Locate the cell with the specified text and output its [X, Y] center coordinate. 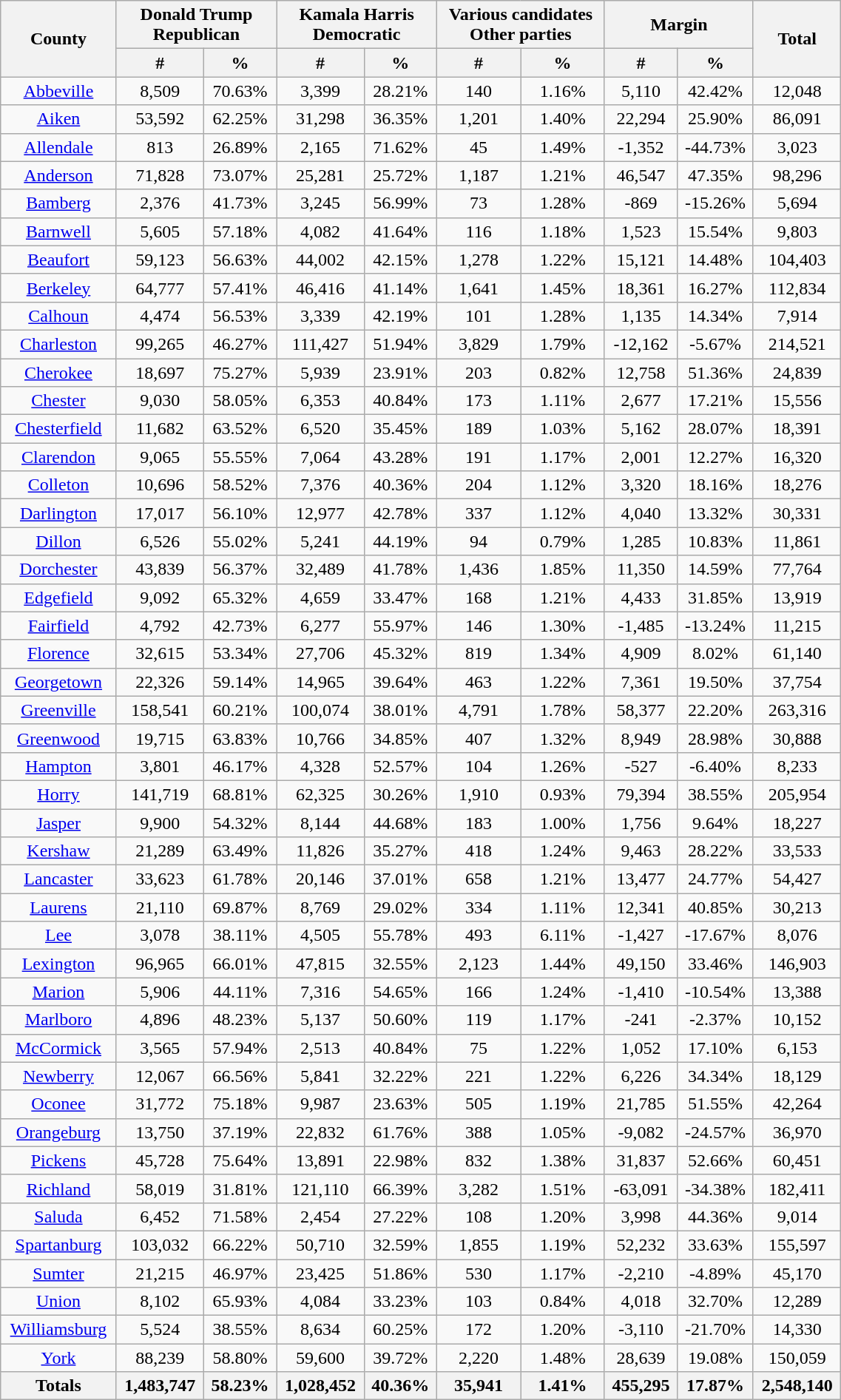
60,451 [797, 1160]
158,541 [160, 710]
14,965 [320, 682]
2,220 [479, 1358]
9,014 [797, 1217]
McCormick [58, 1048]
1.49% [563, 147]
62.25% [240, 119]
Richland [58, 1188]
Clarendon [58, 457]
166 [479, 992]
2,513 [320, 1048]
0.84% [563, 1302]
96,965 [160, 964]
32.59% [400, 1245]
463 [479, 682]
59.14% [240, 682]
24.77% [716, 879]
108 [479, 1217]
1.03% [563, 429]
31,837 [641, 1160]
493 [479, 936]
32.70% [716, 1302]
-869 [641, 203]
4,791 [479, 710]
Anderson [58, 175]
1.51% [563, 1188]
Marion [58, 992]
13,750 [160, 1132]
Oconee [58, 1104]
6,452 [160, 1217]
13.32% [716, 513]
5,137 [320, 1020]
11,861 [797, 541]
101 [479, 316]
35,941 [479, 1386]
6,226 [641, 1076]
10,766 [320, 738]
75.18% [240, 1104]
-9,082 [641, 1132]
14.48% [716, 260]
1.44% [563, 964]
47.35% [716, 175]
1,436 [479, 569]
388 [479, 1132]
66.39% [400, 1188]
56.10% [240, 513]
46.27% [240, 344]
182,411 [797, 1188]
Kamala HarrisDemocratic [357, 25]
2,123 [479, 964]
58.52% [240, 485]
4,084 [320, 1302]
45.32% [400, 654]
28.21% [400, 91]
42.42% [716, 91]
-13.24% [716, 626]
5,241 [320, 541]
2,454 [320, 1217]
18,276 [797, 485]
37.01% [400, 879]
58.23% [240, 1386]
46.97% [240, 1273]
5,694 [797, 203]
6.11% [563, 936]
-21.70% [716, 1330]
12,758 [641, 372]
12.27% [716, 457]
104 [479, 766]
19.08% [716, 1358]
1,201 [479, 119]
168 [479, 598]
-10.54% [716, 992]
44.19% [400, 541]
64,777 [160, 288]
18,697 [160, 372]
10,696 [160, 485]
103,032 [160, 1245]
55.02% [240, 541]
33,533 [797, 851]
9,030 [160, 401]
45,728 [160, 1160]
32.55% [400, 964]
18,129 [797, 1076]
Totals [58, 1386]
9,065 [160, 457]
Dorchester [58, 569]
189 [479, 429]
Colleton [58, 485]
35.27% [400, 851]
18,391 [797, 429]
12,289 [797, 1302]
173 [479, 401]
17.21% [716, 401]
-3,110 [641, 1330]
27,706 [320, 654]
13,919 [797, 598]
86,091 [797, 119]
49,150 [641, 964]
2,376 [160, 203]
31.81% [240, 1188]
183 [479, 823]
1.32% [563, 738]
4,659 [320, 598]
31,298 [320, 119]
Saluda [58, 1217]
61.76% [400, 1132]
28.22% [716, 851]
61.78% [240, 879]
57.94% [240, 1048]
221 [479, 1076]
3,282 [479, 1188]
191 [479, 457]
0.79% [563, 541]
57.18% [240, 231]
1,641 [479, 288]
25.90% [716, 119]
-6.40% [716, 766]
1.78% [563, 710]
146,903 [797, 964]
35.45% [400, 429]
12,341 [641, 907]
8,076 [797, 936]
9,803 [797, 231]
3,245 [320, 203]
58,377 [641, 710]
88,239 [160, 1358]
172 [479, 1330]
40.85% [716, 907]
3,320 [641, 485]
1.18% [563, 231]
30,213 [797, 907]
10,152 [797, 1020]
Georgetown [58, 682]
8,949 [641, 738]
Chester [58, 401]
44,002 [320, 260]
5,605 [160, 231]
819 [479, 654]
Florence [58, 654]
66.22% [240, 1245]
46,416 [320, 288]
59,123 [160, 260]
30.26% [400, 794]
150,059 [797, 1358]
39.64% [400, 682]
16.27% [716, 288]
24,839 [797, 372]
9,900 [160, 823]
51.94% [400, 344]
Donald TrumpRepublican [197, 25]
-241 [641, 1020]
19,715 [160, 738]
69.87% [240, 907]
22,832 [320, 1132]
2,001 [641, 457]
63.49% [240, 851]
Dillon [58, 541]
14.34% [716, 316]
Chesterfield [58, 429]
25,281 [320, 175]
4,433 [641, 598]
8,509 [160, 91]
66.56% [240, 1076]
116 [479, 231]
1,855 [479, 1245]
-2,210 [641, 1273]
20,146 [320, 879]
9.64% [716, 823]
62,325 [320, 794]
-15.26% [716, 203]
4,018 [641, 1302]
21,785 [641, 1104]
23,425 [320, 1273]
100,074 [320, 710]
50.60% [400, 1020]
15.54% [716, 231]
Hampton [58, 766]
47,815 [320, 964]
4,328 [320, 766]
205,954 [797, 794]
Cherokee [58, 372]
Sumter [58, 1273]
38.01% [400, 710]
-12,162 [641, 344]
Various candidatesOther parties [521, 25]
Spartanburg [58, 1245]
505 [479, 1104]
13,388 [797, 992]
4,082 [320, 231]
1.30% [563, 626]
18,361 [641, 288]
3,565 [160, 1048]
Orangeburg [58, 1132]
33,623 [160, 879]
6,526 [160, 541]
5,162 [641, 429]
7,914 [797, 316]
Pickens [58, 1160]
53.34% [240, 654]
51.86% [400, 1273]
39.72% [400, 1358]
28,639 [641, 1358]
813 [160, 147]
1,285 [641, 541]
Darlington [58, 513]
23.91% [400, 372]
214,521 [797, 344]
13,891 [320, 1160]
7,316 [320, 992]
Aiken [58, 119]
1.48% [563, 1358]
59,600 [320, 1358]
7,376 [320, 485]
-1,410 [641, 992]
33.63% [716, 1245]
-2.37% [716, 1020]
17,017 [160, 513]
13,477 [641, 879]
73 [479, 203]
28.98% [716, 738]
-44.73% [716, 147]
11,215 [797, 626]
99,265 [160, 344]
18.16% [716, 485]
48.23% [240, 1020]
52,232 [641, 1245]
36,970 [797, 1132]
65.32% [240, 598]
25.72% [400, 175]
263,316 [797, 710]
4,040 [641, 513]
3,339 [320, 316]
140 [479, 91]
22,294 [641, 119]
12,048 [797, 91]
75 [479, 1048]
658 [479, 879]
73.07% [240, 175]
530 [479, 1273]
Total [797, 38]
42.78% [400, 513]
43,839 [160, 569]
58,019 [160, 1188]
26.89% [240, 147]
5,906 [160, 992]
36.35% [400, 119]
1.41% [563, 1386]
55.78% [400, 936]
12,067 [160, 1076]
8,102 [160, 1302]
18,227 [797, 823]
1,910 [479, 794]
31.85% [716, 598]
33.46% [716, 964]
58.80% [240, 1358]
98,296 [797, 175]
51.36% [716, 372]
7,361 [641, 682]
57.41% [240, 288]
2,677 [641, 401]
77,764 [797, 569]
4,792 [160, 626]
Greenville [58, 710]
15,556 [797, 401]
Greenwood [58, 738]
11,350 [641, 569]
41.14% [400, 288]
55.55% [240, 457]
121,110 [320, 1188]
Marlboro [58, 1020]
71.62% [400, 147]
Newberry [58, 1076]
Fairfield [58, 626]
34.85% [400, 738]
75.64% [240, 1160]
3,998 [641, 1217]
21,110 [160, 907]
1,052 [641, 1048]
63.52% [240, 429]
71,828 [160, 175]
103 [479, 1302]
204 [479, 485]
1.85% [563, 569]
21,215 [160, 1273]
17.10% [716, 1048]
5,110 [641, 91]
Lexington [58, 964]
17.87% [716, 1386]
1.79% [563, 344]
11,682 [160, 429]
Abbeville [58, 91]
Berkeley [58, 288]
1,278 [479, 260]
53,592 [160, 119]
43.28% [400, 457]
4,896 [160, 1020]
52.57% [400, 766]
41.73% [240, 203]
27.22% [400, 1217]
-527 [641, 766]
112,834 [797, 288]
44.36% [716, 1217]
Allendale [58, 147]
9,987 [320, 1104]
58.05% [240, 401]
51.55% [716, 1104]
60.25% [400, 1330]
75.27% [240, 372]
7,064 [320, 457]
County [58, 38]
33.23% [400, 1302]
14,330 [797, 1330]
56.99% [400, 203]
3,801 [160, 766]
71.58% [240, 1217]
22.20% [716, 710]
-24.57% [716, 1132]
50,710 [320, 1245]
8,769 [320, 907]
Kershaw [58, 851]
1.40% [563, 119]
-5.67% [716, 344]
111,427 [320, 344]
34.34% [716, 1076]
1.45% [563, 288]
61,140 [797, 654]
155,597 [797, 1245]
32.22% [400, 1076]
407 [479, 738]
418 [479, 851]
8.02% [716, 654]
15,121 [641, 260]
Margin [679, 25]
3,829 [479, 344]
37.19% [240, 1132]
1.34% [563, 654]
12,977 [320, 513]
8,144 [320, 823]
Horry [58, 794]
334 [479, 907]
1,483,747 [160, 1386]
8,634 [320, 1330]
832 [479, 1160]
23.63% [400, 1104]
Laurens [58, 907]
1,187 [479, 175]
66.01% [240, 964]
Lancaster [58, 879]
22,326 [160, 682]
94 [479, 541]
3,399 [320, 91]
Charleston [58, 344]
14.59% [716, 569]
52.66% [716, 1160]
46.17% [240, 766]
30,331 [797, 513]
-1,427 [641, 936]
1,028,452 [320, 1386]
68.81% [240, 794]
30,888 [797, 738]
54,427 [797, 879]
11,826 [320, 851]
-1,352 [641, 147]
1,135 [641, 316]
65.93% [240, 1302]
55.97% [400, 626]
4,505 [320, 936]
41.64% [400, 231]
Calhoun [58, 316]
3,023 [797, 147]
10.83% [716, 541]
54.65% [400, 992]
4,474 [160, 316]
-4.89% [716, 1273]
33.47% [400, 598]
Beaufort [58, 260]
York [58, 1358]
6,153 [797, 1048]
5,524 [160, 1330]
41.78% [400, 569]
42.73% [240, 626]
455,295 [641, 1386]
2,548,140 [797, 1386]
1.26% [563, 766]
32,615 [160, 654]
5,939 [320, 372]
8,233 [797, 766]
16,320 [797, 457]
0.93% [563, 794]
1.38% [563, 1160]
119 [479, 1020]
1.00% [563, 823]
3,078 [160, 936]
63.83% [240, 738]
19.50% [716, 682]
9,463 [641, 851]
44.11% [240, 992]
1.16% [563, 91]
42.15% [400, 260]
56.53% [240, 316]
79,394 [641, 794]
6,353 [320, 401]
56.37% [240, 569]
29.02% [400, 907]
9,092 [160, 598]
5,841 [320, 1076]
1,523 [641, 231]
28.07% [716, 429]
-63,091 [641, 1188]
38.11% [240, 936]
-34.38% [716, 1188]
45 [479, 147]
31,772 [160, 1104]
-1,485 [641, 626]
-17.67% [716, 936]
45,170 [797, 1273]
141,719 [160, 794]
6,277 [320, 626]
203 [479, 372]
146 [479, 626]
104,403 [797, 260]
32,489 [320, 569]
44.68% [400, 823]
Lee [58, 936]
56.63% [240, 260]
4,909 [641, 654]
60.21% [240, 710]
37,754 [797, 682]
6,520 [320, 429]
0.82% [563, 372]
54.32% [240, 823]
Williamsburg [58, 1330]
46,547 [641, 175]
42,264 [797, 1104]
Jasper [58, 823]
Union [58, 1302]
2,165 [320, 147]
Bamberg [58, 203]
21,289 [160, 851]
Barnwell [58, 231]
1.05% [563, 1132]
1,756 [641, 823]
22.98% [400, 1160]
42.19% [400, 316]
337 [479, 513]
Edgefield [58, 598]
70.63% [240, 91]
